Determine the [x, y] coordinate at the center of the cell enclosing the given text.  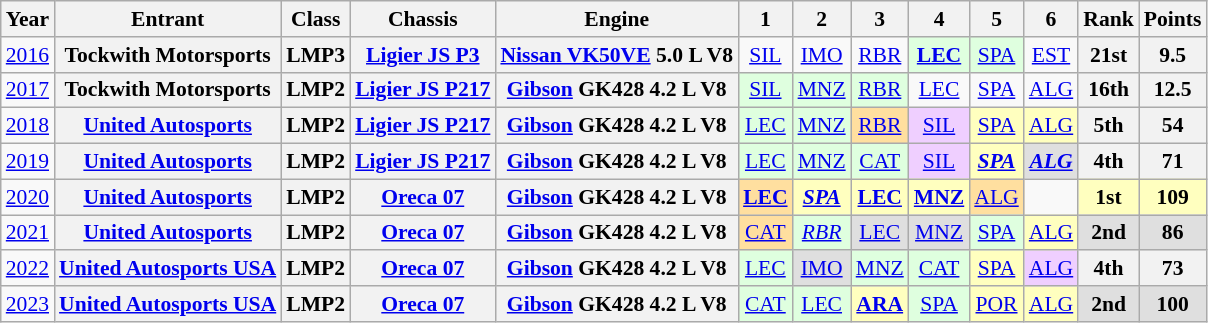
16th [1108, 90]
21st [1108, 55]
Class [316, 19]
Ligier JS P3 [422, 55]
109 [1173, 197]
Entrant [168, 19]
2016 [28, 55]
Points [1173, 19]
2023 [28, 304]
100 [1173, 304]
EST [1051, 55]
2017 [28, 90]
Chassis [422, 19]
3 [880, 19]
6 [1051, 19]
5 [996, 19]
9.5 [1173, 55]
71 [1173, 162]
ARA [880, 304]
86 [1173, 233]
2018 [28, 126]
LMP3 [316, 55]
2019 [28, 162]
2022 [28, 269]
Year [28, 19]
POR [996, 304]
2020 [28, 197]
4 [939, 19]
5th [1108, 126]
12.5 [1173, 90]
1 [766, 19]
Nissan VK50VE 5.0 L V8 [616, 55]
2 [822, 19]
1st [1108, 197]
Engine [616, 19]
Rank [1108, 19]
54 [1173, 126]
73 [1173, 269]
2021 [28, 233]
